Capture the cell that displays the provided text and extract its (X, Y) central coordinate. 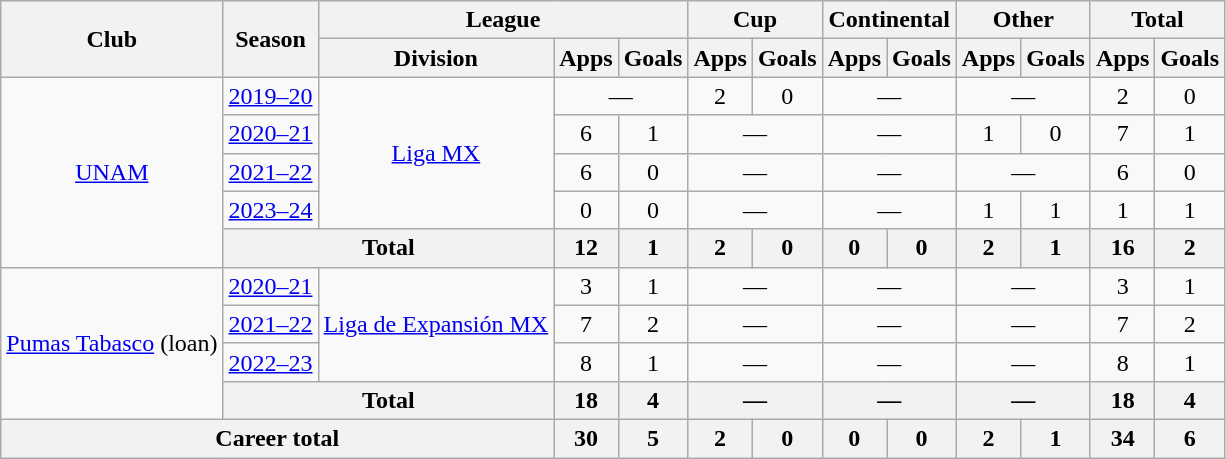
Other (1023, 20)
5 (653, 438)
2019–20 (270, 96)
Career total (278, 438)
16 (1122, 248)
Division (436, 58)
Club (112, 39)
2022–23 (270, 362)
Liga de Expansión MX (436, 324)
Continental (889, 20)
2023–24 (270, 210)
League (503, 20)
34 (1122, 438)
30 (586, 438)
UNAM (112, 172)
Cup (755, 20)
Liga MX (436, 153)
12 (586, 248)
Pumas Tabasco (loan) (112, 343)
Season (270, 39)
